Search for the cell housing the specified text and yield its (x, y) center coordinate. 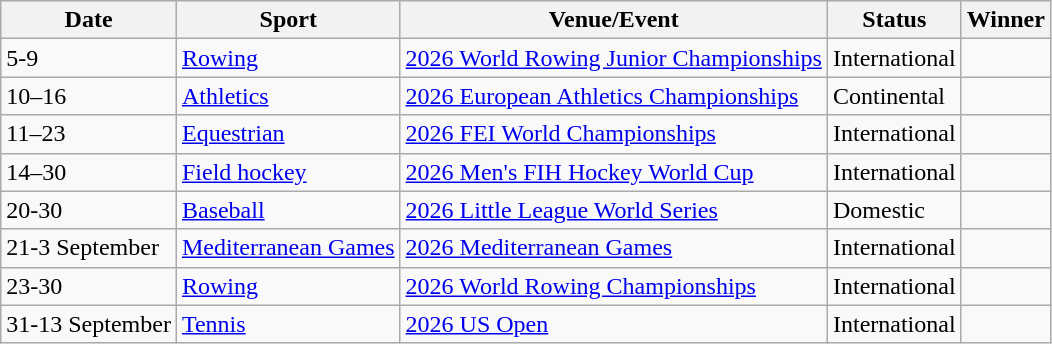
10–16 (89, 96)
Date (89, 20)
Venue/Event (614, 20)
Baseball (288, 210)
Equestrian (288, 134)
20-30 (89, 210)
2026 World Rowing Championships (614, 286)
2026 FEI World Championships (614, 134)
2026 US Open (614, 324)
5-9 (89, 58)
Domestic (894, 210)
Tennis (288, 324)
2026 Men's FIH Hockey World Cup (614, 172)
Mediterranean Games (288, 248)
11–23 (89, 134)
21-3 September (89, 248)
2026 World Rowing Junior Championships (614, 58)
23-30 (89, 286)
14–30 (89, 172)
Winner (1006, 20)
Athletics (288, 96)
2026 European Athletics Championships (614, 96)
Status (894, 20)
2026 Mediterranean Games (614, 248)
Continental (894, 96)
Sport (288, 20)
Field hockey (288, 172)
2026 Little League World Series (614, 210)
31-13 September (89, 324)
